Return (x, y) of the center of cell containing provided text 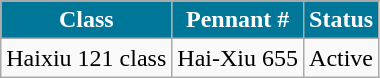
Active (342, 58)
Haixiu 121 class (86, 58)
Status (342, 20)
Pennant # (238, 20)
Class (86, 20)
Hai-Xiu 655 (238, 58)
